Search for the cell housing the specified text and yield its (X, Y) center coordinate. 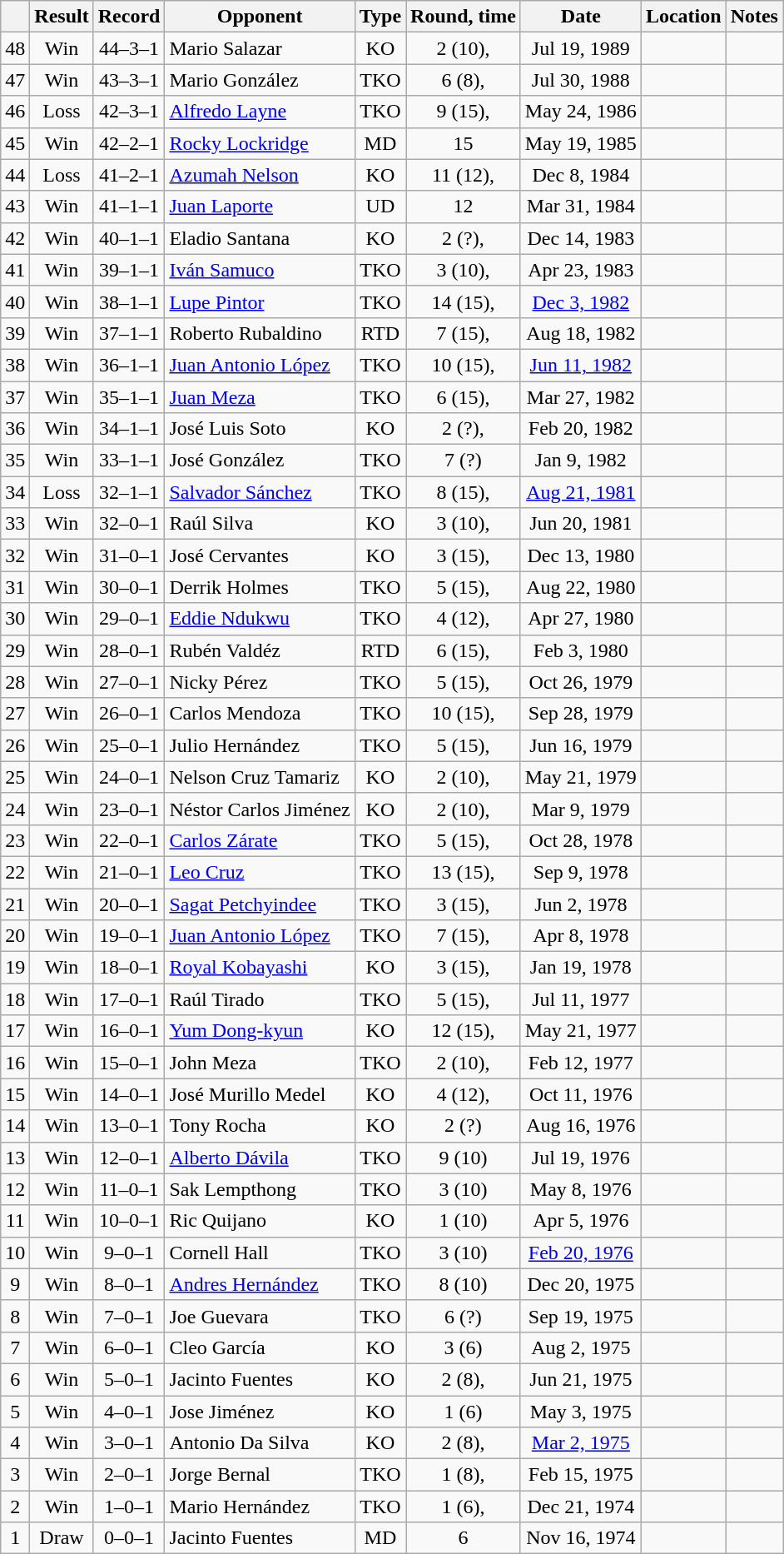
Raúl Silva (260, 524)
Sep 9, 1978 (581, 872)
23 (15, 840)
3–0–1 (129, 1443)
José Cervantes (260, 555)
Jun 20, 1981 (581, 524)
Mario González (260, 80)
6 (?) (464, 1316)
10–0–1 (129, 1221)
20–0–1 (129, 904)
Aug 22, 1980 (581, 587)
9 (15), (464, 112)
6 (8), (464, 80)
34 (15, 492)
28–0–1 (129, 650)
40–1–1 (129, 238)
8 (15), (464, 492)
Raúl Tirado (260, 999)
13–0–1 (129, 1126)
Dec 14, 1983 (581, 238)
27 (15, 714)
Draw (62, 1538)
Oct 11, 1976 (581, 1094)
32–1–1 (129, 492)
30–0–1 (129, 587)
Apr 23, 1983 (581, 270)
16 (15, 1063)
Jun 2, 1978 (581, 904)
May 24, 1986 (581, 112)
José Luis Soto (260, 429)
Oct 26, 1979 (581, 682)
Feb 20, 1976 (581, 1253)
Yum Dong-kyun (260, 1031)
18–0–1 (129, 968)
UD (380, 207)
Jul 19, 1976 (581, 1158)
Lupe Pintor (260, 301)
2 (15, 1507)
Eladio Santana (260, 238)
27–0–1 (129, 682)
José González (260, 461)
Location (683, 17)
21–0–1 (129, 872)
44 (15, 175)
Aug 2, 1975 (581, 1347)
9–0–1 (129, 1253)
May 21, 1977 (581, 1031)
Nelson Cruz Tamariz (260, 777)
42–3–1 (129, 112)
17–0–1 (129, 999)
Salvador Sánchez (260, 492)
33–1–1 (129, 461)
Sagat Petchyindee (260, 904)
Nov 16, 1974 (581, 1538)
44–3–1 (129, 48)
7 (15, 1347)
Round, time (464, 17)
21 (15, 904)
Cornell Hall (260, 1253)
Mar 9, 1979 (581, 809)
Royal Kobayashi (260, 968)
Carlos Zárate (260, 840)
14–0–1 (129, 1094)
39 (15, 333)
32 (15, 555)
Mar 31, 1984 (581, 207)
Sep 28, 1979 (581, 714)
31 (15, 587)
39–1–1 (129, 270)
Jul 11, 1977 (581, 999)
34–1–1 (129, 429)
3 (15, 1475)
37–1–1 (129, 333)
1 (6) (464, 1412)
8 (15, 1316)
31–0–1 (129, 555)
43 (15, 207)
Antonio Da Silva (260, 1443)
Dec 13, 1980 (581, 555)
4 (15, 1443)
24–0–1 (129, 777)
Alfredo Layne (260, 112)
Feb 3, 1980 (581, 650)
17 (15, 1031)
30 (15, 619)
Jorge Bernal (260, 1475)
25–0–1 (129, 745)
13 (15, 1158)
Aug 18, 1982 (581, 333)
Nicky Pérez (260, 682)
0–0–1 (129, 1538)
24 (15, 809)
46 (15, 112)
22–0–1 (129, 840)
2 (?) (464, 1126)
Oct 28, 1978 (581, 840)
Eddie Ndukwu (260, 619)
2–0–1 (129, 1475)
Date (581, 17)
Dec 8, 1984 (581, 175)
Juan Meza (260, 397)
41–1–1 (129, 207)
18 (15, 999)
Jun 11, 1982 (581, 365)
19 (15, 968)
José Murillo Medel (260, 1094)
Rocky Lockridge (260, 143)
Juan Laporte (260, 207)
May 8, 1976 (581, 1189)
Jose Jiménez (260, 1412)
45 (15, 143)
Feb 15, 1975 (581, 1475)
Andres Hernández (260, 1284)
11–0–1 (129, 1189)
Dec 3, 1982 (581, 301)
12 (15), (464, 1031)
4–0–1 (129, 1412)
May 19, 1985 (581, 143)
26 (15, 745)
Iván Samuco (260, 270)
1 (8), (464, 1475)
10 (15, 1253)
1 (15, 1538)
7 (?) (464, 461)
5 (15, 1412)
3 (6) (464, 1347)
33 (15, 524)
36–1–1 (129, 365)
Joe Guevara (260, 1316)
May 3, 1975 (581, 1412)
Dec 20, 1975 (581, 1284)
Sep 19, 1975 (581, 1316)
5–0–1 (129, 1379)
8–0–1 (129, 1284)
6–0–1 (129, 1347)
John Meza (260, 1063)
Result (62, 17)
Mario Salazar (260, 48)
16–0–1 (129, 1031)
Aug 21, 1981 (581, 492)
36 (15, 429)
Mar 2, 1975 (581, 1443)
Feb 20, 1982 (581, 429)
15–0–1 (129, 1063)
38 (15, 365)
29–0–1 (129, 619)
Record (129, 17)
41 (15, 270)
1–0–1 (129, 1507)
48 (15, 48)
11 (15, 1221)
1 (10) (464, 1221)
25 (15, 777)
9 (15, 1284)
Type (380, 17)
Opponent (260, 17)
Sak Lempthong (260, 1189)
43–3–1 (129, 80)
May 21, 1979 (581, 777)
35–1–1 (129, 397)
35 (15, 461)
Rubén Valdéz (260, 650)
Mario Hernández (260, 1507)
19–0–1 (129, 936)
Apr 8, 1978 (581, 936)
12–0–1 (129, 1158)
9 (10) (464, 1158)
38–1–1 (129, 301)
Carlos Mendoza (260, 714)
13 (15), (464, 872)
Julio Hernández (260, 745)
22 (15, 872)
26–0–1 (129, 714)
Ric Quijano (260, 1221)
1 (6), (464, 1507)
Notes (754, 17)
Mar 27, 1982 (581, 397)
Jul 30, 1988 (581, 80)
28 (15, 682)
11 (12), (464, 175)
Alberto Dávila (260, 1158)
14 (15, 1126)
23–0–1 (129, 809)
7–0–1 (129, 1316)
42 (15, 238)
Derrik Holmes (260, 587)
Jul 19, 1989 (581, 48)
Jun 21, 1975 (581, 1379)
8 (10) (464, 1284)
Cleo García (260, 1347)
Roberto Rubaldino (260, 333)
Azumah Nelson (260, 175)
Jun 16, 1979 (581, 745)
37 (15, 397)
Tony Rocha (260, 1126)
14 (15), (464, 301)
Jan 19, 1978 (581, 968)
47 (15, 80)
Aug 16, 1976 (581, 1126)
Néstor Carlos Jiménez (260, 809)
Leo Cruz (260, 872)
Apr 5, 1976 (581, 1221)
29 (15, 650)
42–2–1 (129, 143)
Dec 21, 1974 (581, 1507)
Apr 27, 1980 (581, 619)
32–0–1 (129, 524)
41–2–1 (129, 175)
Jan 9, 1982 (581, 461)
20 (15, 936)
40 (15, 301)
Feb 12, 1977 (581, 1063)
